Return the (x, y) coordinate for the center point of the cell that contains the specified text.  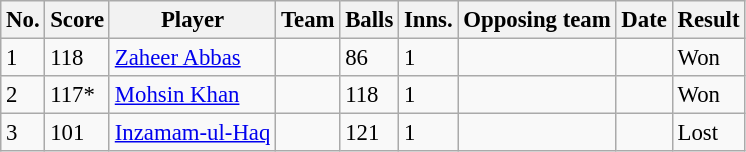
86 (370, 58)
121 (370, 133)
No. (23, 20)
Score (78, 20)
Player (192, 20)
101 (78, 133)
Opposing team (537, 20)
3 (23, 133)
Team (308, 20)
Inzamam-ul-Haq (192, 133)
Result (708, 20)
Lost (708, 133)
2 (23, 95)
Balls (370, 20)
Date (644, 20)
Zaheer Abbas (192, 58)
Inns. (428, 20)
117* (78, 95)
Mohsin Khan (192, 95)
